Capture the cell that displays the provided text and extract its [X, Y] central coordinate. 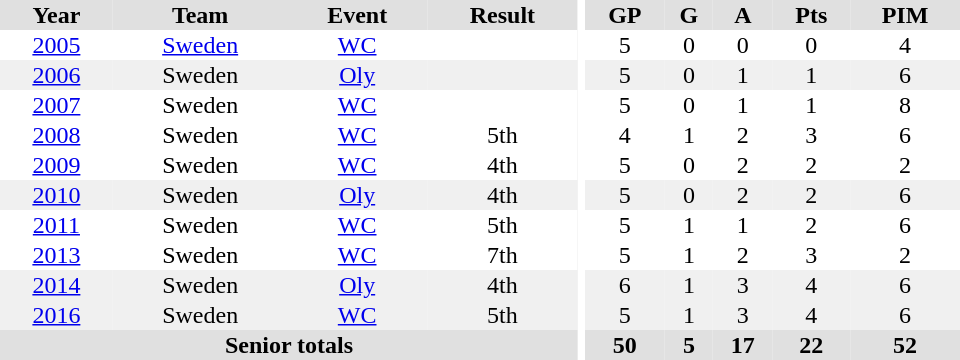
2007 [56, 105]
17 [743, 345]
2014 [56, 285]
52 [905, 345]
50 [625, 345]
8 [905, 105]
2009 [56, 165]
22 [812, 345]
Pts [812, 15]
Year [56, 15]
A [743, 15]
GP [625, 15]
2016 [56, 315]
2011 [56, 225]
Result [502, 15]
2006 [56, 75]
2013 [56, 255]
Senior totals [289, 345]
Team [200, 15]
2010 [56, 195]
7th [502, 255]
PIM [905, 15]
Event [358, 15]
2008 [56, 135]
G [689, 15]
2005 [56, 45]
